Scan for the cell matching the given text and deliver its [x, y] coordinate at center. 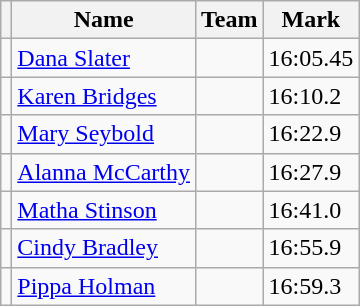
Karen Bridges [104, 96]
Alanna McCarthy [104, 172]
16:27.9 [311, 172]
Team [229, 20]
Mary Seybold [104, 134]
16:41.0 [311, 210]
Name [104, 20]
Mark [311, 20]
Matha Stinson [104, 210]
16:22.9 [311, 134]
Cindy Bradley [104, 248]
16:55.9 [311, 248]
Dana Slater [104, 58]
Pippa Holman [104, 286]
16:59.3 [311, 286]
16:05.45 [311, 58]
16:10.2 [311, 96]
